From the cell containing the given text, extract its center point as [x, y] coordinate. 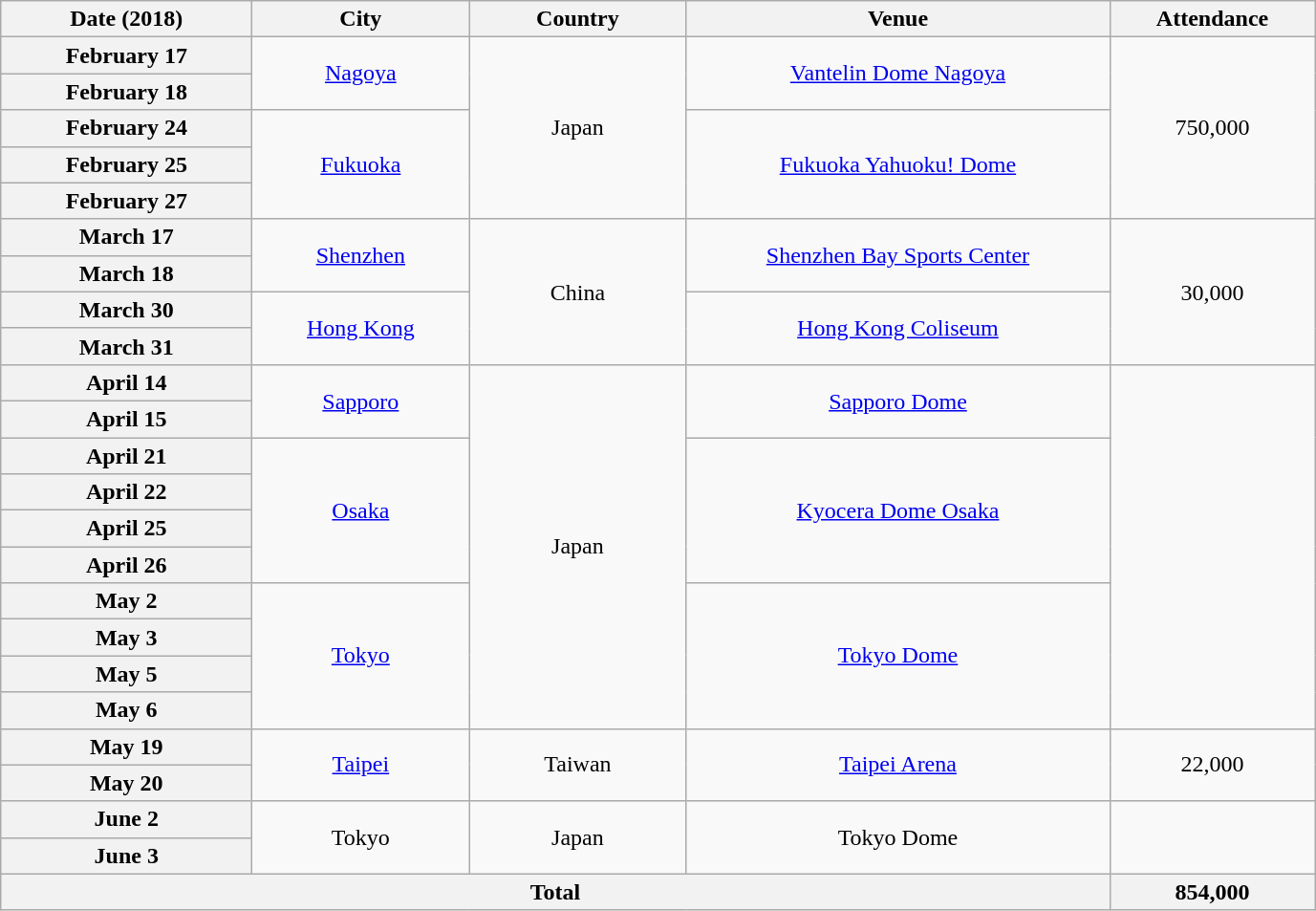
22,000 [1212, 765]
Total [555, 892]
Fukuoka Yahuoku! Dome [898, 164]
March 17 [126, 237]
Taipei Arena [898, 765]
Hong Kong [361, 328]
854,000 [1212, 892]
May 6 [126, 710]
March 18 [126, 273]
June 3 [126, 856]
April 25 [126, 529]
February 18 [126, 92]
February 17 [126, 55]
April 15 [126, 419]
China [577, 292]
May 5 [126, 674]
May 20 [126, 783]
May 2 [126, 601]
Vantelin Dome Nagoya [898, 74]
Attendance [1212, 19]
April 26 [126, 565]
February 25 [126, 164]
April 14 [126, 382]
Osaka [361, 510]
March 30 [126, 310]
Sapporo [361, 401]
Country [577, 19]
Hong Kong Coliseum [898, 328]
Kyocera Dome Osaka [898, 510]
February 24 [126, 128]
City [361, 19]
June 2 [126, 819]
Taipei [361, 765]
Shenzhen [361, 255]
March 31 [126, 346]
Nagoya [361, 74]
Taiwan [577, 765]
April 21 [126, 456]
Venue [898, 19]
Shenzhen Bay Sports Center [898, 255]
30,000 [1212, 292]
Sapporo Dome [898, 401]
February 27 [126, 201]
May 19 [126, 747]
April 22 [126, 492]
Fukuoka [361, 164]
May 3 [126, 638]
750,000 [1212, 128]
Date (2018) [126, 19]
